Capture the cell that displays the provided text and extract its (X, Y) central coordinate. 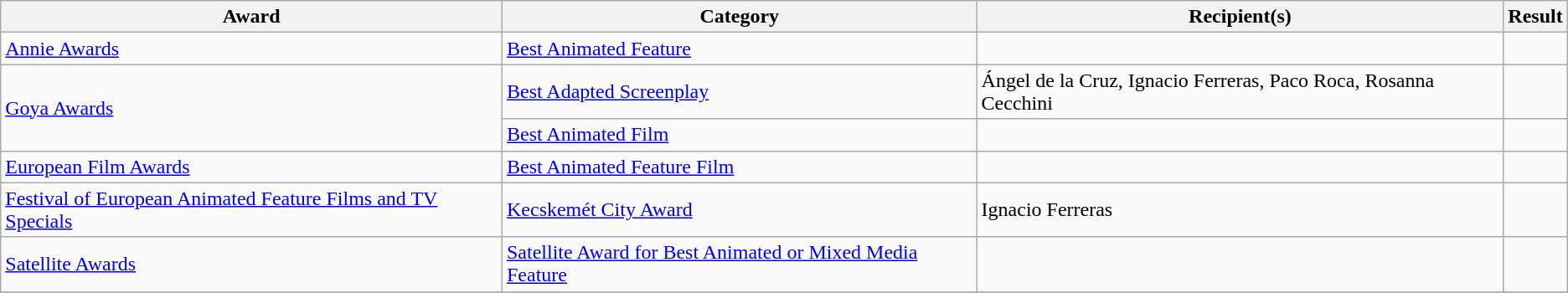
Award (251, 17)
Best Animated Feature Film (739, 167)
Result (1535, 17)
Kecskemét City Award (739, 209)
Best Animated Feature (739, 49)
Annie Awards (251, 49)
Best Adapted Screenplay (739, 92)
Best Animated Film (739, 135)
Satellite Awards (251, 265)
Ángel de la Cruz, Ignacio Ferreras, Paco Roca, Rosanna Cecchini (1240, 92)
Satellite Award for Best Animated or Mixed Media Feature (739, 265)
Ignacio Ferreras (1240, 209)
Goya Awards (251, 107)
European Film Awards (251, 167)
Recipient(s) (1240, 17)
Festival of European Animated Feature Films and TV Specials (251, 209)
Category (739, 17)
